Identify which cell holds the provided text, then report its [X, Y] central coordinate. 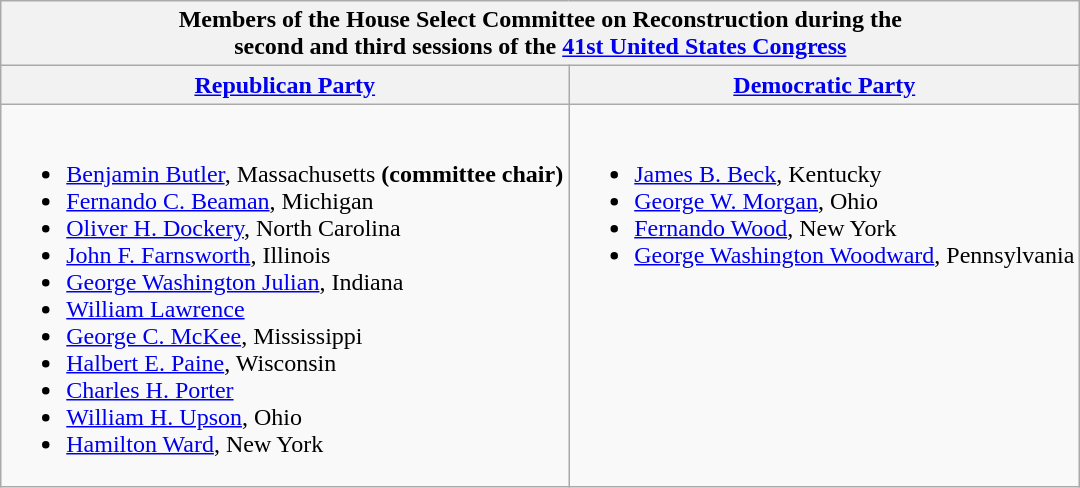
Republican Party [285, 85]
James B. Beck, KentuckyGeorge W. Morgan, OhioFernando Wood, New YorkGeorge Washington Woodward, Pennsylvania [824, 296]
Democratic Party [824, 85]
Members of the House Select Committee on Reconstruction during thesecond and third sessions of the 41st United States Congress [540, 34]
